Capture the cell that displays the provided text and extract its [X, Y] central coordinate. 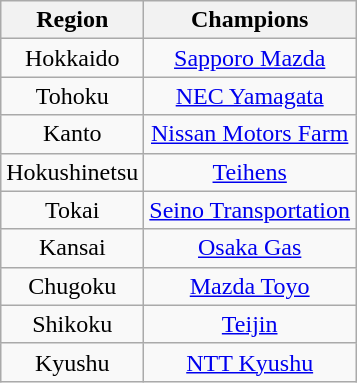
Champions [250, 20]
NEC Yamagata [250, 96]
Nissan Motors Farm [250, 134]
Chugoku [72, 286]
Kanto [72, 134]
Seino Transportation [250, 210]
NTT Kyushu [250, 362]
Hokkaido [72, 58]
Kyushu [72, 362]
Osaka Gas [250, 248]
Region [72, 20]
Sapporo Mazda [250, 58]
Kansai [72, 248]
Teihens [250, 172]
Teijin [250, 324]
Shikoku [72, 324]
Mazda Toyo [250, 286]
Tokai [72, 210]
Tohoku [72, 96]
Hokushinetsu [72, 172]
